Scan for the cell matching the given text and deliver its [x, y] coordinate at center. 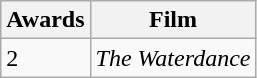
2 [46, 58]
Awards [46, 20]
The Waterdance [173, 58]
Film [173, 20]
